Provide the (X, Y) coordinate of the cell's center where the given text is located.  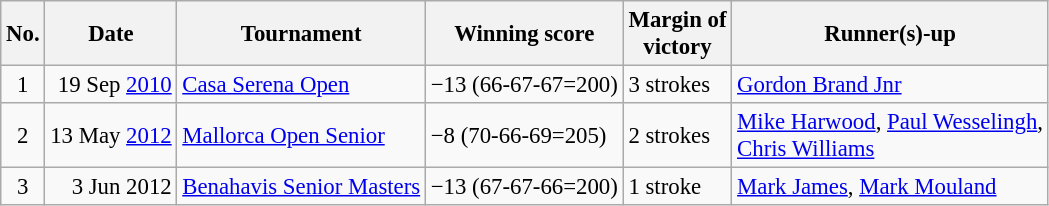
Benahavis Senior Masters (301, 187)
−13 (66-67-67=200) (524, 85)
Gordon Brand Jnr (890, 85)
Date (111, 34)
3 strokes (678, 85)
Margin ofvictory (678, 34)
13 May 2012 (111, 136)
3 (23, 187)
Casa Serena Open (301, 85)
2 strokes (678, 136)
Winning score (524, 34)
Tournament (301, 34)
No. (23, 34)
19 Sep 2010 (111, 85)
1 stroke (678, 187)
3 Jun 2012 (111, 187)
Runner(s)-up (890, 34)
2 (23, 136)
−8 (70-66-69=205) (524, 136)
−13 (67-67-66=200) (524, 187)
Mark James, Mark Mouland (890, 187)
Mike Harwood, Paul Wesselingh, Chris Williams (890, 136)
Mallorca Open Senior (301, 136)
1 (23, 85)
